Determine the (X, Y) coordinate at the center of the cell enclosing the given text.  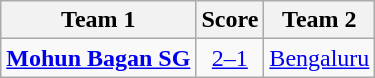
Bengaluru (320, 58)
Team 2 (320, 20)
Team 1 (98, 20)
2–1 (230, 58)
Mohun Bagan SG (98, 58)
Score (230, 20)
